Identify which cell holds the provided text, then report its (X, Y) central coordinate. 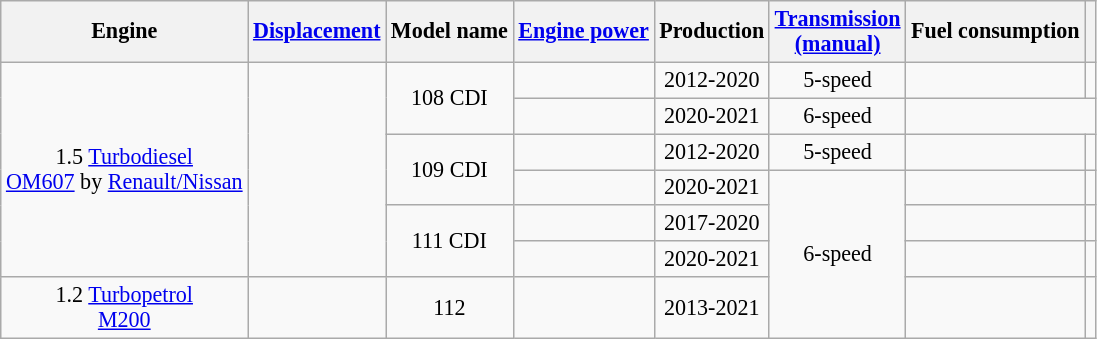
Production (712, 30)
108 CDI (450, 98)
109 CDI (450, 169)
111 CDI (450, 241)
1.2 TurbopetrolM200 (124, 308)
112 (450, 308)
Transmission(manual) (837, 30)
2017-2020 (712, 223)
Displacement (317, 30)
1.5 TurbodieselOM607 by Renault/Nissan (124, 170)
Engine (124, 30)
Engine power (584, 30)
Fuel consumption (996, 30)
Model name (450, 30)
2013-2021 (712, 308)
